Return the [x, y] coordinate for the center point of the cell that contains the specified text.  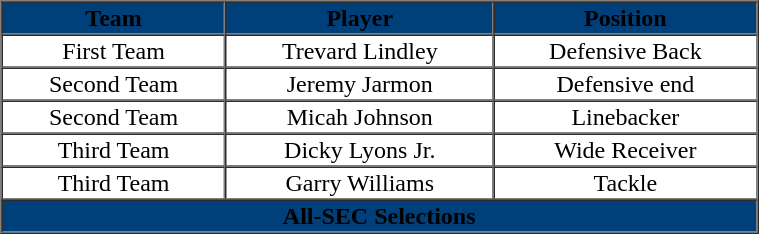
Tackle [626, 182]
Micah Johnson [360, 116]
Jeremy Jarmon [360, 84]
Team [114, 18]
All-SEC Selections [380, 216]
Trevard Lindley [360, 50]
Garry Williams [360, 182]
First Team [114, 50]
Linebacker [626, 116]
Defensive Back [626, 50]
Position [626, 18]
Defensive end [626, 84]
Dicky Lyons Jr. [360, 150]
Player [360, 18]
Wide Receiver [626, 150]
